Pinpoint the cell where the given text exists, returning its [X, Y] midpoint coordinate. 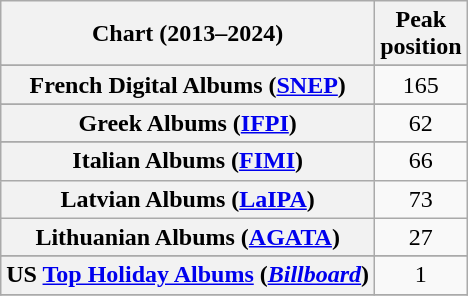
165 [421, 85]
1 [421, 275]
French Digital Albums (SNEP) [188, 85]
Latvian Albums (LaIPA) [188, 199]
73 [421, 199]
Chart (2013–2024) [188, 34]
62 [421, 123]
US Top Holiday Albums (Billboard) [188, 275]
Greek Albums (IFPI) [188, 123]
Italian Albums (FIMI) [188, 161]
27 [421, 237]
Peak position [421, 34]
Lithuanian Albums (AGATA) [188, 237]
66 [421, 161]
